Capture the cell that displays the provided text and extract its [X, Y] central coordinate. 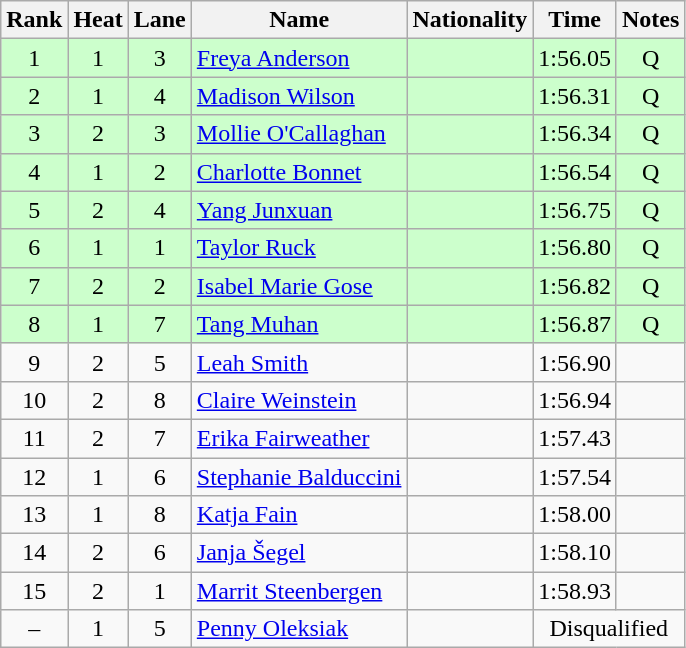
Lane [160, 20]
Time [575, 20]
1:56.05 [575, 58]
Leah Smith [299, 362]
Name [299, 20]
9 [34, 362]
1:56.82 [575, 286]
Freya Anderson [299, 58]
Claire Weinstein [299, 400]
Yang Junxuan [299, 210]
Notes [650, 20]
– [34, 629]
1:56.94 [575, 400]
1:56.75 [575, 210]
1:58.10 [575, 553]
11 [34, 438]
Mollie O'Callaghan [299, 134]
Rank [34, 20]
14 [34, 553]
Nationality [470, 20]
Stephanie Balduccini [299, 477]
13 [34, 515]
Isabel Marie Gose [299, 286]
1:57.54 [575, 477]
Katja Fain [299, 515]
Erika Fairweather [299, 438]
Madison Wilson [299, 96]
1:56.54 [575, 172]
1:58.00 [575, 515]
1:57.43 [575, 438]
Charlotte Bonnet [299, 172]
1:56.87 [575, 324]
1:58.93 [575, 591]
Marrit Steenbergen [299, 591]
Penny Oleksiak [299, 629]
Heat [98, 20]
1:56.90 [575, 362]
Disqualified [609, 629]
1:56.34 [575, 134]
15 [34, 591]
Tang Muhan [299, 324]
12 [34, 477]
Taylor Ruck [299, 248]
10 [34, 400]
Janja Šegel [299, 553]
1:56.31 [575, 96]
1:56.80 [575, 248]
